Find where the given text appears and provide that cell's center as [X, Y] coordinate. 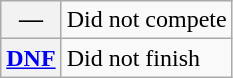
DNF [31, 58]
— [31, 20]
Did not compete [146, 20]
Did not finish [146, 58]
